Determine the [X, Y] coordinate at the center of the cell enclosing the given text.  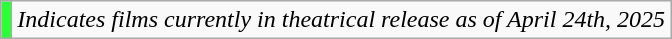
Indicates films currently in theatrical release as of April 24th, 2025 [342, 20]
